Find where the given text appears and provide that cell's center as [x, y] coordinate. 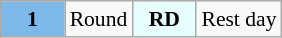
Rest day [238, 19]
Round [99, 19]
RD [164, 19]
1 [32, 19]
